Identify which cell holds the provided text, then report its (x, y) central coordinate. 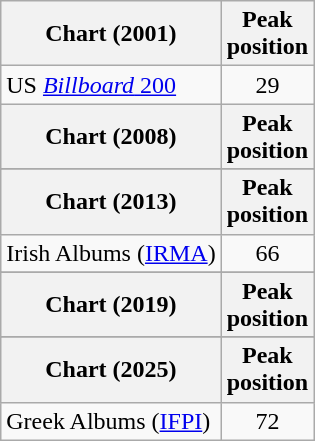
72 (267, 421)
Chart (2001) (111, 34)
Chart (2013) (111, 202)
Greek Albums (IFPI) (111, 421)
US Billboard 200 (111, 85)
Irish Albums (IRMA) (111, 253)
66 (267, 253)
Chart (2008) (111, 136)
Chart (2019) (111, 304)
Chart (2025) (111, 370)
29 (267, 85)
